Extract the [X, Y] coordinate from the center of the cell holding the provided text.  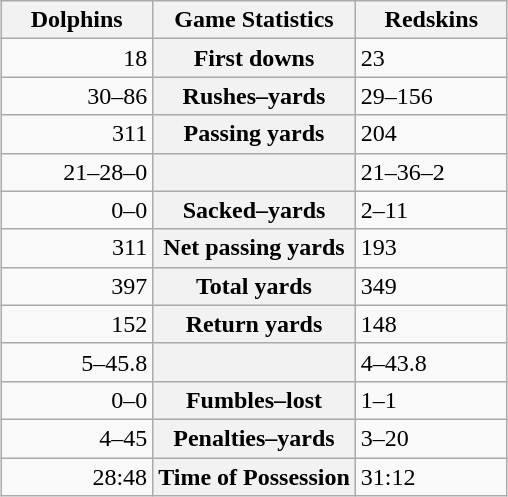
31:12 [431, 477]
152 [77, 324]
21–28–0 [77, 172]
29–156 [431, 96]
349 [431, 286]
193 [431, 248]
397 [77, 286]
4–43.8 [431, 362]
Net passing yards [254, 248]
5–45.8 [77, 362]
28:48 [77, 477]
1–1 [431, 400]
23 [431, 58]
Rushes–yards [254, 96]
204 [431, 134]
4–45 [77, 438]
2–11 [431, 210]
Game Statistics [254, 20]
Redskins [431, 20]
Passing yards [254, 134]
21–36–2 [431, 172]
30–86 [77, 96]
First downs [254, 58]
Total yards [254, 286]
18 [77, 58]
Return yards [254, 324]
Sacked–yards [254, 210]
148 [431, 324]
3–20 [431, 438]
Penalties–yards [254, 438]
Time of Possession [254, 477]
Fumbles–lost [254, 400]
Dolphins [77, 20]
